Identify which cell holds the provided text, then report its (X, Y) central coordinate. 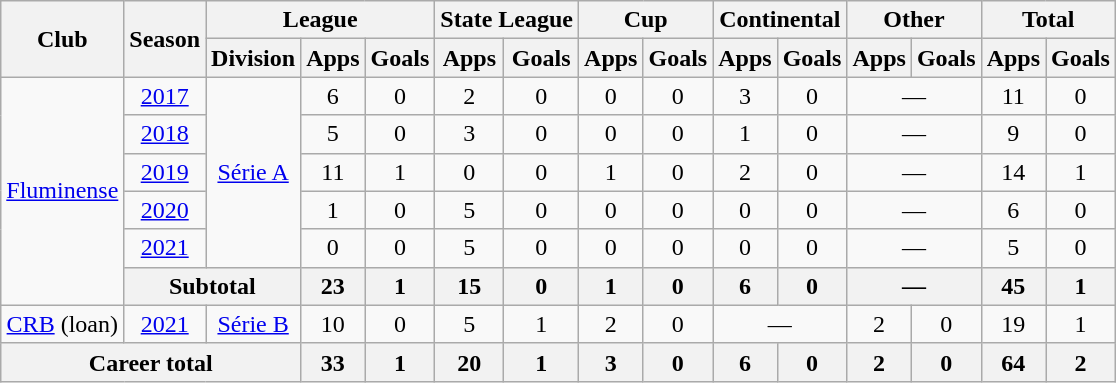
2017 (165, 96)
10 (333, 324)
Fluminense (62, 191)
45 (1013, 286)
20 (470, 362)
Division (254, 58)
Subtotal (212, 286)
19 (1013, 324)
9 (1013, 134)
League (320, 20)
Season (165, 39)
Cup (646, 20)
Total (1048, 20)
23 (333, 286)
Continental (780, 20)
State League (507, 20)
15 (470, 286)
14 (1013, 172)
2019 (165, 172)
2018 (165, 134)
Série A (254, 172)
Career total (151, 362)
Série B (254, 324)
Club (62, 39)
33 (333, 362)
CRB (loan) (62, 324)
64 (1013, 362)
2020 (165, 210)
Other (914, 20)
